Output the [x, y] coordinate of the center of the cell containing the given text.  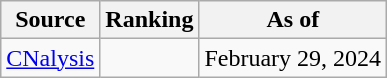
February 29, 2024 [293, 58]
CNalysis [50, 58]
Source [50, 20]
Ranking [150, 20]
As of [293, 20]
